Provide the [x, y] coordinate of the cell's center where the given text is located.  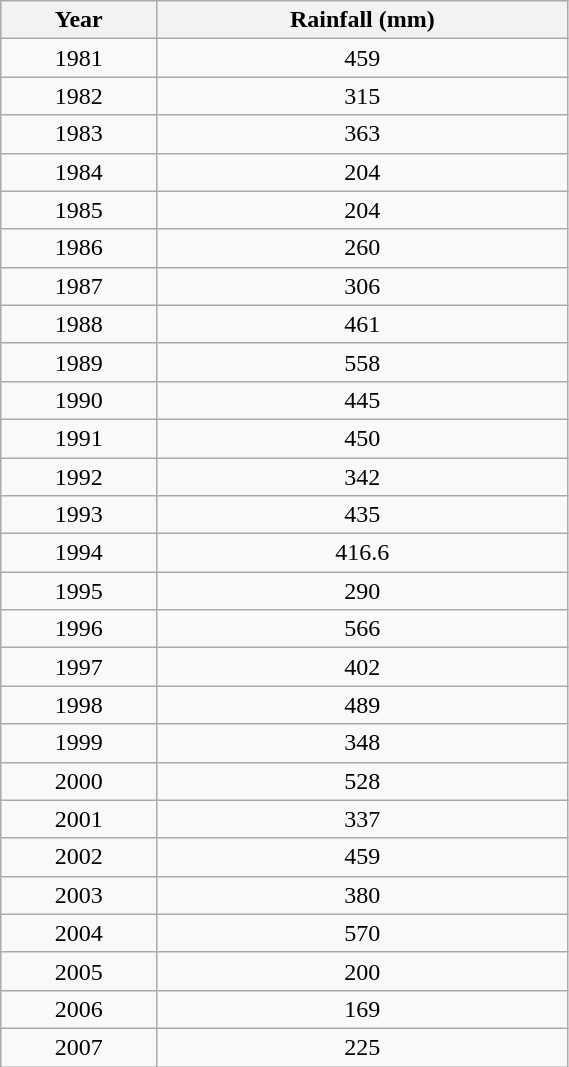
315 [362, 96]
1995 [79, 591]
Year [79, 20]
402 [362, 667]
363 [362, 134]
416.6 [362, 553]
566 [362, 629]
380 [362, 895]
306 [362, 286]
1996 [79, 629]
450 [362, 438]
2005 [79, 971]
1988 [79, 324]
1989 [79, 362]
2007 [79, 1047]
1991 [79, 438]
461 [362, 324]
225 [362, 1047]
1997 [79, 667]
1992 [79, 477]
1983 [79, 134]
290 [362, 591]
337 [362, 819]
1984 [79, 172]
435 [362, 515]
1998 [79, 705]
528 [362, 781]
570 [362, 933]
558 [362, 362]
1985 [79, 210]
1981 [79, 58]
169 [362, 1009]
1990 [79, 400]
1999 [79, 743]
2001 [79, 819]
2003 [79, 895]
2002 [79, 857]
1994 [79, 553]
200 [362, 971]
2006 [79, 1009]
1986 [79, 248]
2000 [79, 781]
1982 [79, 96]
1993 [79, 515]
2004 [79, 933]
1987 [79, 286]
445 [362, 400]
489 [362, 705]
348 [362, 743]
260 [362, 248]
Rainfall (mm) [362, 20]
342 [362, 477]
